Provide the (x, y) coordinate of the cell's center where the given text is located.  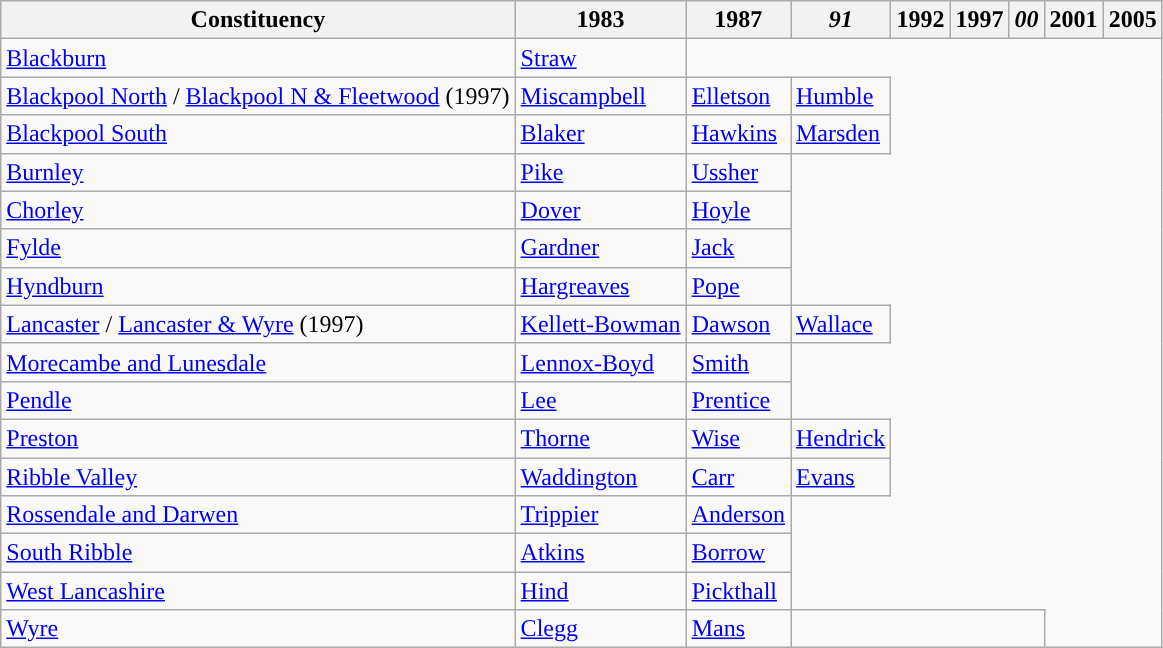
Morecambe and Lunesdale (258, 362)
Constituency (258, 20)
Preston (258, 438)
Blackpool South (258, 134)
Trippier (600, 515)
Straw (600, 58)
Lee (600, 400)
Marsden (840, 134)
Hendrick (840, 438)
Dover (600, 210)
Hawkins (738, 134)
Anderson (738, 515)
Blackburn (258, 58)
1992 (920, 20)
Ribble Valley (258, 477)
Blaker (600, 134)
2005 (1132, 20)
Blackpool North / Blackpool N & Fleetwood (1997) (258, 96)
West Lancashire (258, 591)
Hoyle (738, 210)
00 (1026, 20)
91 (840, 20)
Wyre (258, 629)
Burnley (258, 172)
Smith (738, 362)
Jack (738, 248)
Wise (738, 438)
1997 (980, 20)
Mans (738, 629)
Evans (840, 477)
Hyndburn (258, 286)
Miscampbell (600, 96)
Carr (738, 477)
Wallace (840, 324)
Atkins (600, 553)
Thorne (600, 438)
Pike (600, 172)
Pope (738, 286)
Kellett-Bowman (600, 324)
Chorley (258, 210)
Gardner (600, 248)
Lennox-Boyd (600, 362)
Lancaster / Lancaster & Wyre (1997) (258, 324)
1987 (738, 20)
2001 (1074, 20)
Pendle (258, 400)
Hind (600, 591)
Prentice (738, 400)
Rossendale and Darwen (258, 515)
Clegg (600, 629)
Elletson (738, 96)
South Ribble (258, 553)
Ussher (738, 172)
1983 (600, 20)
Fylde (258, 248)
Dawson (738, 324)
Borrow (738, 553)
Humble (840, 96)
Waddington (600, 477)
Pickthall (738, 591)
Hargreaves (600, 286)
